Return [X, Y] of the center of cell containing provided text 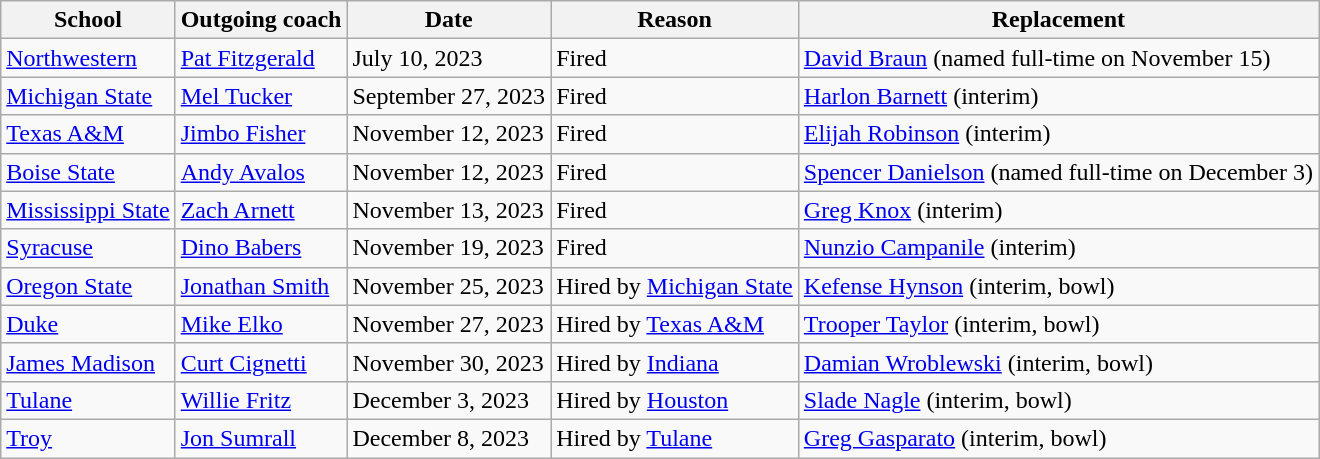
Damian Wroblewski (interim, bowl) [1058, 362]
Hired by Texas A&M [675, 324]
Mike Elko [261, 324]
Hired by Michigan State [675, 286]
Troy [88, 438]
Dino Babers [261, 248]
July 10, 2023 [449, 58]
Michigan State [88, 96]
Jon Sumrall [261, 438]
November 25, 2023 [449, 286]
Trooper Taylor (interim, bowl) [1058, 324]
Texas A&M [88, 134]
November 19, 2023 [449, 248]
Boise State [88, 172]
Pat Fitzgerald [261, 58]
Mississippi State [88, 210]
Hired by Tulane [675, 438]
David Braun (named full-time on November 15) [1058, 58]
December 3, 2023 [449, 400]
Oregon State [88, 286]
School [88, 20]
Spencer Danielson (named full-time on December 3) [1058, 172]
Outgoing coach [261, 20]
Nunzio Campanile (interim) [1058, 248]
November 13, 2023 [449, 210]
Willie Fritz [261, 400]
James Madison [88, 362]
December 8, 2023 [449, 438]
Date [449, 20]
Kefense Hynson (interim, bowl) [1058, 286]
Northwestern [88, 58]
Duke [88, 324]
Zach Arnett [261, 210]
Hired by Indiana [675, 362]
Reason [675, 20]
Tulane [88, 400]
Syracuse [88, 248]
Hired by Houston [675, 400]
Jonathan Smith [261, 286]
Greg Knox (interim) [1058, 210]
Jimbo Fisher [261, 134]
Mel Tucker [261, 96]
Curt Cignetti [261, 362]
Andy Avalos [261, 172]
November 27, 2023 [449, 324]
November 30, 2023 [449, 362]
Greg Gasparato (interim, bowl) [1058, 438]
Slade Nagle (interim, bowl) [1058, 400]
Replacement [1058, 20]
September 27, 2023 [449, 96]
Elijah Robinson (interim) [1058, 134]
Harlon Barnett (interim) [1058, 96]
